Locate the cell with the specified text and output its [x, y] center coordinate. 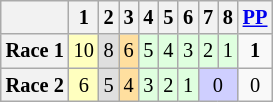
7 [208, 17]
PP [256, 17]
Race 1 [35, 51]
10 [84, 51]
Race 2 [35, 85]
